Locate the cell with the specified text and output its (x, y) center coordinate. 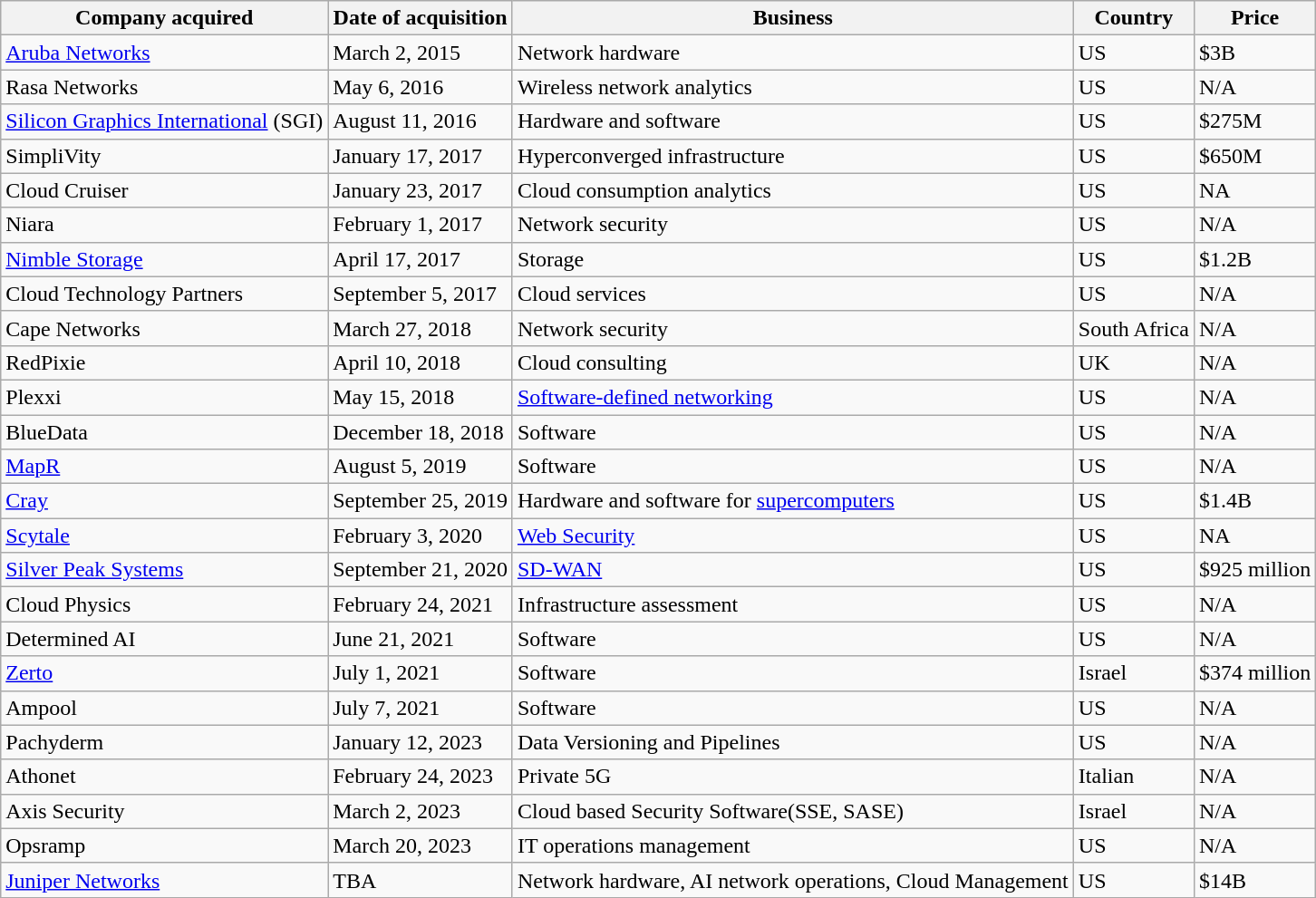
$3B (1254, 53)
August 11, 2016 (421, 121)
Athonet (165, 777)
Silver Peak Systems (165, 570)
September 5, 2017 (421, 294)
Nimble Storage (165, 259)
September 25, 2019 (421, 501)
$650M (1254, 156)
Pachyderm (165, 742)
RedPixie (165, 362)
Hardware and software for supercomputers (792, 501)
May 15, 2018 (421, 397)
Network hardware (792, 53)
Price (1254, 18)
July 7, 2021 (421, 708)
February 1, 2017 (421, 225)
Data Versioning and Pipelines (792, 742)
Web Security (792, 536)
SimpliVity (165, 156)
March 2, 2023 (421, 811)
April 17, 2017 (421, 259)
March 2, 2015 (421, 53)
Storage (792, 259)
September 21, 2020 (421, 570)
Silicon Graphics International (SGI) (165, 121)
Ampool (165, 708)
BlueData (165, 432)
Date of acquisition (421, 18)
Axis Security (165, 811)
Niara (165, 225)
Infrastructure assessment (792, 604)
January 12, 2023 (421, 742)
July 1, 2021 (421, 673)
Private 5G (792, 777)
Plexxi (165, 397)
Italian (1133, 777)
UK (1133, 362)
February 24, 2021 (421, 604)
March 27, 2018 (421, 328)
Cloud based Security Software(SSE, SASE) (792, 811)
Zerto (165, 673)
$1.4B (1254, 501)
Cloud Physics (165, 604)
SD-WAN (792, 570)
Scytale (165, 536)
March 20, 2023 (421, 845)
South Africa (1133, 328)
$14B (1254, 880)
February 3, 2020 (421, 536)
Cloud consulting (792, 362)
Cloud Technology Partners (165, 294)
$275M (1254, 121)
Hardware and software (792, 121)
Cloud Cruiser (165, 190)
May 6, 2016 (421, 87)
$1.2B (1254, 259)
Cloud services (792, 294)
TBA (421, 880)
$925 million (1254, 570)
February 24, 2023 (421, 777)
June 21, 2021 (421, 639)
Juniper Networks (165, 880)
Software-defined networking (792, 397)
Determined AI (165, 639)
Opsramp (165, 845)
Country (1133, 18)
Cray (165, 501)
Business (792, 18)
Network hardware, AI network operations, Cloud Management (792, 880)
August 5, 2019 (421, 467)
January 17, 2017 (421, 156)
Wireless network analytics (792, 87)
IT operations management (792, 845)
MapR (165, 467)
Cloud consumption analytics (792, 190)
Cape Networks (165, 328)
December 18, 2018 (421, 432)
January 23, 2017 (421, 190)
Company acquired (165, 18)
Hyperconverged infrastructure (792, 156)
$374 million (1254, 673)
Rasa Networks (165, 87)
April 10, 2018 (421, 362)
Aruba Networks (165, 53)
